For the text-containing cell, return its midpoint in [X, Y] coordinate format. 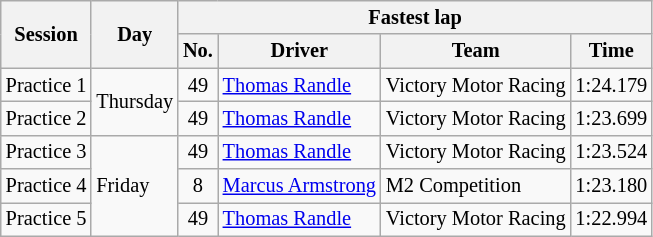
Practice 2 [46, 118]
Practice 5 [46, 219]
Practice 4 [46, 186]
8 [198, 186]
Fastest lap [415, 17]
Practice 3 [46, 152]
Practice 1 [46, 85]
Team [476, 51]
1:22.994 [612, 219]
1:23.524 [612, 152]
Marcus Armstrong [300, 186]
Driver [300, 51]
Time [612, 51]
Friday [134, 186]
M2 Competition [476, 186]
1:24.179 [612, 85]
Session [46, 34]
No. [198, 51]
1:23.699 [612, 118]
1:23.180 [612, 186]
Day [134, 34]
Thursday [134, 102]
